Identify which cell holds the provided text, then report its [x, y] central coordinate. 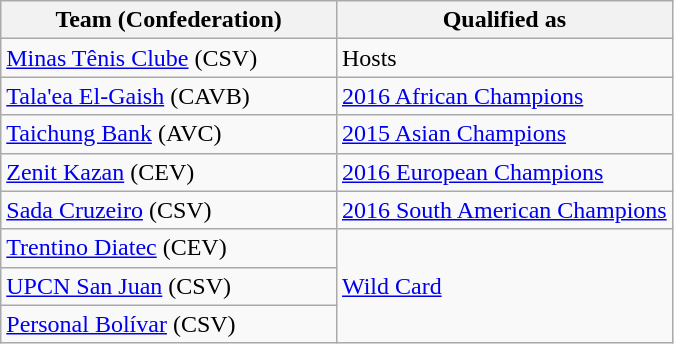
Tala'ea El-Gaish (CAVB) [169, 96]
Qualified as [504, 20]
UPCN San Juan (CSV) [169, 286]
Trentino Diatec (CEV) [169, 248]
Wild Card [504, 286]
Team (Confederation) [169, 20]
2016 European Champions [504, 172]
2016 South American Champions [504, 210]
Sada Cruzeiro (CSV) [169, 210]
Hosts [504, 58]
2015 Asian Champions [504, 134]
Minas Tênis Clube (CSV) [169, 58]
Zenit Kazan (CEV) [169, 172]
2016 African Champions [504, 96]
Taichung Bank (AVC) [169, 134]
Personal Bolívar (CSV) [169, 324]
